Determine the (x, y) coordinate at the center of the cell enclosing the given text.  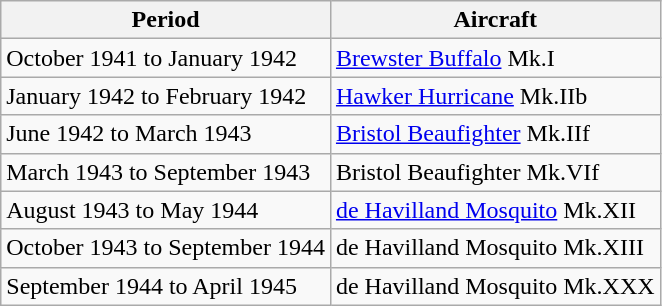
October 1941 to January 1942 (166, 58)
October 1943 to September 1944 (166, 248)
Aircraft (495, 20)
September 1944 to April 1945 (166, 286)
August 1943 to May 1944 (166, 210)
Brewster Buffalo Mk.I (495, 58)
June 1942 to March 1943 (166, 134)
March 1943 to September 1943 (166, 172)
Bristol Beaufighter Mk.VIf (495, 172)
Period (166, 20)
de Havilland Mosquito Mk.XIII (495, 248)
Bristol Beaufighter Mk.IIf (495, 134)
Hawker Hurricane Mk.IIb (495, 96)
de Havilland Mosquito Mk.XXX (495, 286)
January 1942 to February 1942 (166, 96)
de Havilland Mosquito Mk.XII (495, 210)
